Provide the (x, y) coordinate of the cell's center where the given text is located.  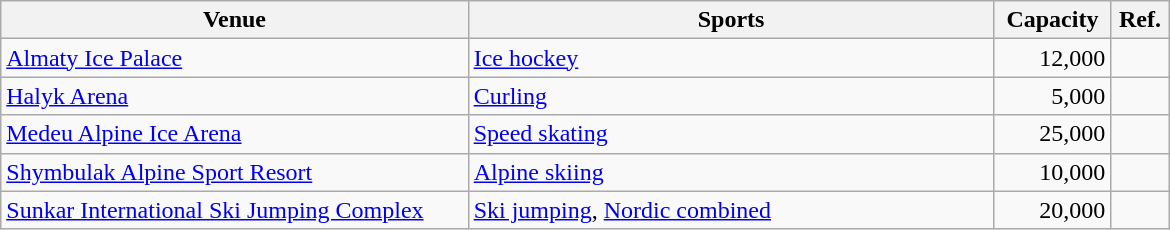
25,000 (1052, 134)
Sunkar International Ski Jumping Complex (234, 210)
Almaty Ice Palace (234, 58)
Alpine skiing (731, 172)
Capacity (1052, 20)
Sports (731, 20)
Medeu Alpine Ice Arena (234, 134)
5,000 (1052, 96)
12,000 (1052, 58)
Ice hockey (731, 58)
Halyk Arena (234, 96)
Speed skating (731, 134)
Ski jumping, Nordic combined (731, 210)
Curling (731, 96)
20,000 (1052, 210)
Shymbulak Alpine Sport Resort (234, 172)
Ref. (1140, 20)
Venue (234, 20)
10,000 (1052, 172)
